For the text-containing cell, return its midpoint in [X, Y] coordinate format. 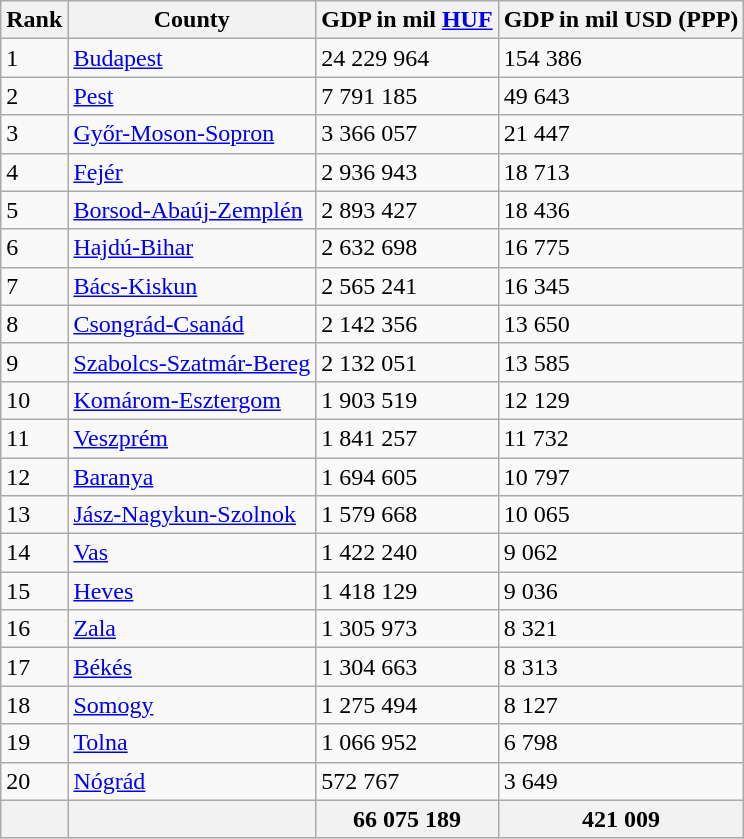
10 797 [621, 477]
15 [34, 591]
Borsod-Abaúj-Zemplén [192, 210]
Nógrád [192, 781]
9 036 [621, 591]
Hajdú-Bihar [192, 248]
24 229 964 [407, 58]
1 422 240 [407, 553]
1 066 952 [407, 743]
Békés [192, 667]
18 713 [621, 172]
Győr-Moson-Sopron [192, 134]
Tolna [192, 743]
Rank [34, 20]
16 775 [621, 248]
3 366 057 [407, 134]
7 [34, 286]
9 [34, 362]
13 [34, 515]
13 650 [621, 324]
2 893 427 [407, 210]
16 345 [621, 286]
8 321 [621, 629]
20 [34, 781]
11 732 [621, 438]
3 [34, 134]
19 [34, 743]
4 [34, 172]
1 418 129 [407, 591]
County [192, 20]
1 [34, 58]
10 065 [621, 515]
12 129 [621, 400]
2 [34, 96]
GDP in mil USD (PPP) [621, 20]
1 304 663 [407, 667]
21 447 [621, 134]
16 [34, 629]
2 936 943 [407, 172]
Vas [192, 553]
8 [34, 324]
Komárom-Esztergom [192, 400]
1 903 519 [407, 400]
13 585 [621, 362]
1 579 668 [407, 515]
Jász-Nagykun-Szolnok [192, 515]
11 [34, 438]
154 386 [621, 58]
Pest [192, 96]
17 [34, 667]
Somogy [192, 705]
Veszprém [192, 438]
Csongrád-Csanád [192, 324]
10 [34, 400]
2 632 698 [407, 248]
1 275 494 [407, 705]
8 127 [621, 705]
6 798 [621, 743]
Zala [192, 629]
1 841 257 [407, 438]
5 [34, 210]
2 132 051 [407, 362]
3 649 [621, 781]
49 643 [621, 96]
2 565 241 [407, 286]
1 305 973 [407, 629]
Fejér [192, 172]
421 009 [621, 819]
GDP in mil HUF [407, 20]
Bács-Kiskun [192, 286]
12 [34, 477]
Budapest [192, 58]
18 [34, 705]
9 062 [621, 553]
2 142 356 [407, 324]
572 767 [407, 781]
6 [34, 248]
Szabolcs-Szatmár-Bereg [192, 362]
7 791 185 [407, 96]
18 436 [621, 210]
14 [34, 553]
66 075 189 [407, 819]
Baranya [192, 477]
8 313 [621, 667]
Heves [192, 591]
1 694 605 [407, 477]
